Determine the (x, y) coordinate at the center of the cell enclosing the given text.  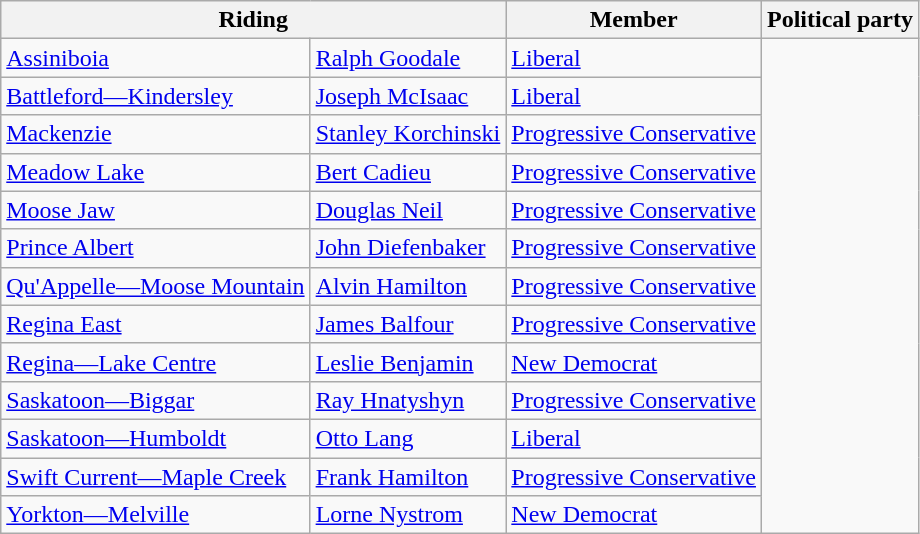
Ralph Goodale (408, 58)
Battleford—Kindersley (156, 96)
Yorkton—Melville (156, 515)
Otto Lang (408, 438)
Douglas Neil (408, 210)
Prince Albert (156, 248)
Moose Jaw (156, 210)
Lorne Nystrom (408, 515)
Frank Hamilton (408, 477)
Riding (254, 20)
Joseph McIsaac (408, 96)
Member (634, 20)
James Balfour (408, 324)
Leslie Benjamin (408, 362)
Swift Current—Maple Creek (156, 477)
Bert Cadieu (408, 172)
Mackenzie (156, 134)
John Diefenbaker (408, 248)
Regina—Lake Centre (156, 362)
Political party (840, 20)
Saskatoon—Biggar (156, 400)
Regina East (156, 324)
Saskatoon—Humboldt (156, 438)
Meadow Lake (156, 172)
Stanley Korchinski (408, 134)
Assiniboia (156, 58)
Qu'Appelle—Moose Mountain (156, 286)
Ray Hnatyshyn (408, 400)
Alvin Hamilton (408, 286)
